Scan for the cell matching the given text and deliver its (X, Y) coordinate at center. 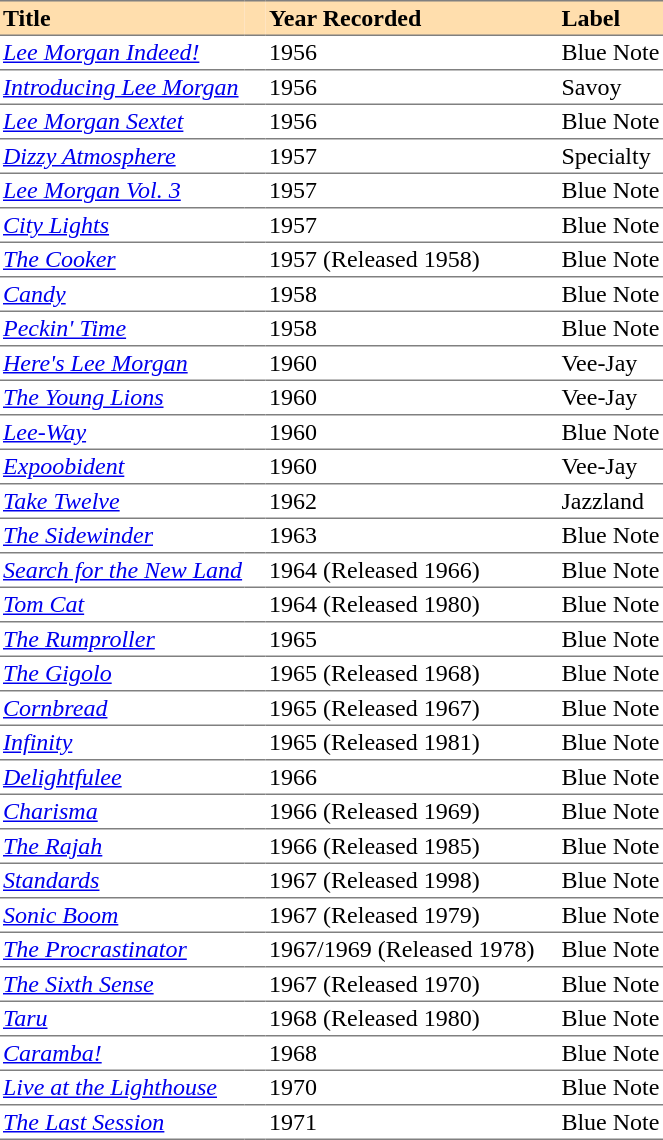
The Procrastinator (122, 950)
Live at the Lighthouse (122, 1088)
City Lights (122, 225)
Take Twelve (122, 501)
1965 (402, 639)
1963 (402, 536)
1966 (Released 1969) (402, 812)
The Rumproller (122, 639)
Savoy (610, 87)
Caramba! (122, 1053)
Taru (122, 1019)
Cornbread (122, 709)
The Young Lions (122, 398)
1970 (402, 1088)
Title (122, 18)
1966 (402, 777)
1962 (402, 501)
Introducing Lee Morgan (122, 87)
Standards (122, 881)
1968 (402, 1053)
1971 (402, 1123)
Peckin' Time (122, 329)
Expoobident (122, 467)
1968 (Released 1980) (402, 1019)
The Cooker (122, 260)
Year Recorded (402, 18)
1967 (Released 1979) (402, 915)
1967 (Released 1998) (402, 881)
Dizzy Atmosphere (122, 157)
1965 (Released 1968) (402, 674)
1966 (Released 1985) (402, 847)
Candy (122, 295)
Lee Morgan Indeed! (122, 53)
1967 (Released 1970) (402, 985)
The Sixth Sense (122, 985)
Tom Cat (122, 605)
Search for the New Land (122, 571)
Charisma (122, 812)
The Gigolo (122, 674)
1967/1969 (Released 1978) (402, 950)
Specialty (610, 157)
1957 (Released 1958) (402, 260)
1965 (Released 1981) (402, 743)
The Sidewinder (122, 536)
Here's Lee Morgan (122, 363)
Lee Morgan Sextet (122, 122)
The Rajah (122, 847)
1965 (Released 1967) (402, 709)
Lee Morgan Vol. 3 (122, 191)
1964 (Released 1980) (402, 605)
Jazzland (610, 501)
Delightfulee (122, 777)
Lee-Way (122, 433)
Sonic Boom (122, 915)
1964 (Released 1966) (402, 571)
Infinity (122, 743)
The Last Session (122, 1123)
Label (610, 18)
